Find where the given text appears and provide that cell's center as (x, y) coordinate. 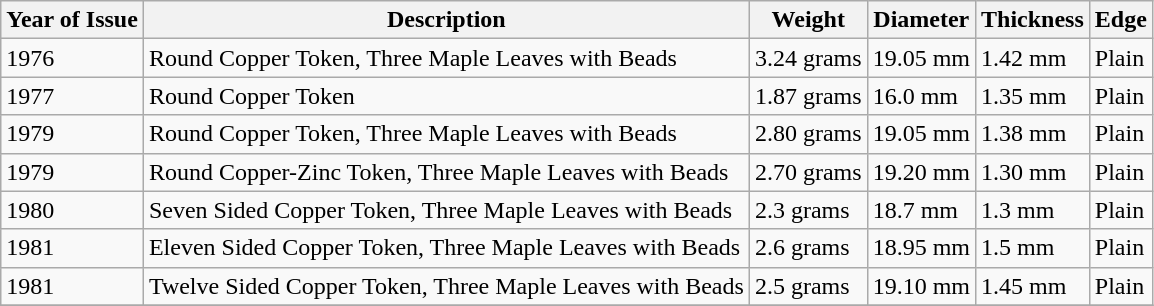
Eleven Sided Copper Token, Three Maple Leaves with Beads (446, 248)
1.30 mm (1032, 172)
Year of Issue (72, 20)
Weight (808, 20)
3.24 grams (808, 58)
2.70 grams (808, 172)
Round Copper-Zinc Token, Three Maple Leaves with Beads (446, 172)
Round Copper Token (446, 96)
1.42 mm (1032, 58)
1.87 grams (808, 96)
18.95 mm (921, 248)
2.80 grams (808, 134)
Twelve Sided Copper Token, Three Maple Leaves with Beads (446, 286)
Diameter (921, 20)
2.5 grams (808, 286)
18.7 mm (921, 210)
1.3 mm (1032, 210)
1977 (72, 96)
1976 (72, 58)
Thickness (1032, 20)
16.0 mm (921, 96)
1.35 mm (1032, 96)
1.45 mm (1032, 286)
2.6 grams (808, 248)
Description (446, 20)
1.5 mm (1032, 248)
19.10 mm (921, 286)
19.20 mm (921, 172)
1980 (72, 210)
1.38 mm (1032, 134)
Seven Sided Copper Token, Three Maple Leaves with Beads (446, 210)
2.3 grams (808, 210)
Edge (1120, 20)
